Return (x, y) of the center of cell containing provided text 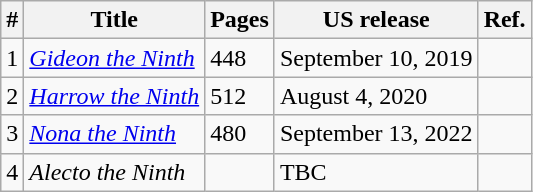
3 (12, 134)
Ref. (504, 20)
# (12, 20)
Nona the Ninth (114, 134)
512 (240, 96)
Pages (240, 20)
Title (114, 20)
August 4, 2020 (376, 96)
448 (240, 58)
Alecto the Ninth (114, 172)
1 (12, 58)
September 13, 2022 (376, 134)
September 10, 2019 (376, 58)
Gideon the Ninth (114, 58)
2 (12, 96)
TBC (376, 172)
480 (240, 134)
Harrow the Ninth (114, 96)
4 (12, 172)
US release (376, 20)
